Provide the (X, Y) coordinate of the cell's center where the given text is located.  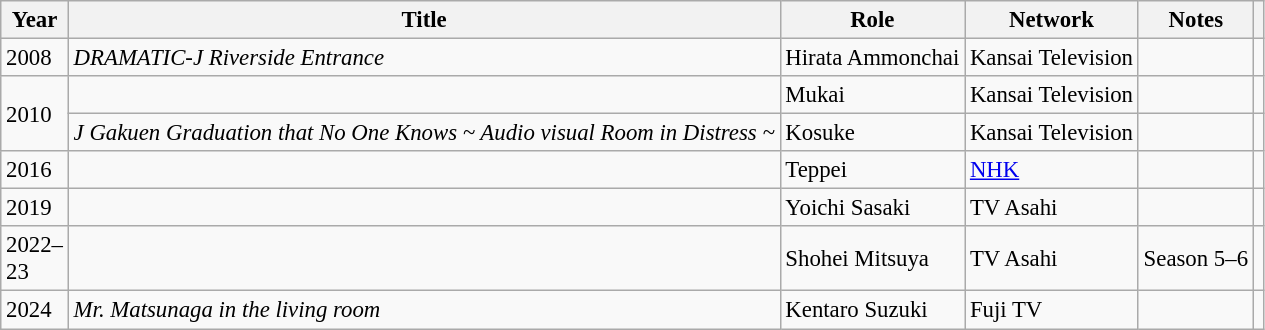
Kosuke (872, 133)
Mukai (872, 95)
DRAMATIC-J Riverside Entrance (424, 58)
2016 (35, 170)
Season 5–6 (1196, 258)
Shohei Mitsuya (872, 258)
2008 (35, 58)
Teppei (872, 170)
Hirata Ammonchai (872, 58)
Fuji TV (1052, 310)
J Gakuen Graduation that No One Knows ~ Audio visual Room in Distress ~ (424, 133)
Kentaro Suzuki (872, 310)
2022–23 (35, 258)
Year (35, 20)
Role (872, 20)
Mr. Matsunaga in the living room (424, 310)
Yoichi Sasaki (872, 208)
Title (424, 20)
2024 (35, 310)
Notes (1196, 20)
NHK (1052, 170)
2010 (35, 114)
Network (1052, 20)
2019 (35, 208)
